Pinpoint the cell where the given text exists, returning its [x, y] midpoint coordinate. 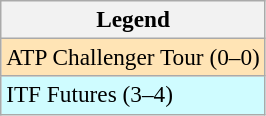
Legend [133, 19]
ATP Challenger Tour (0–0) [133, 57]
ITF Futures (3–4) [133, 95]
